Locate the cell with the specified text and output its (x, y) center coordinate. 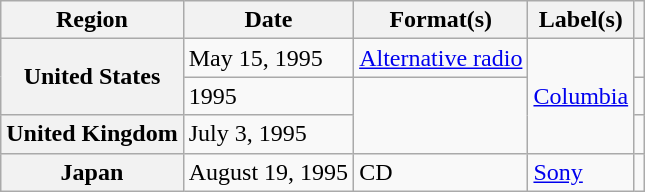
Sony (581, 172)
Format(s) (441, 20)
United States (92, 77)
United Kingdom (92, 134)
July 3, 1995 (268, 134)
Japan (92, 172)
CD (441, 172)
Columbia (581, 96)
Region (92, 20)
May 15, 1995 (268, 58)
Alternative radio (441, 58)
1995 (268, 96)
Label(s) (581, 20)
Date (268, 20)
August 19, 1995 (268, 172)
